From the cell containing the given text, extract its center point as [x, y] coordinate. 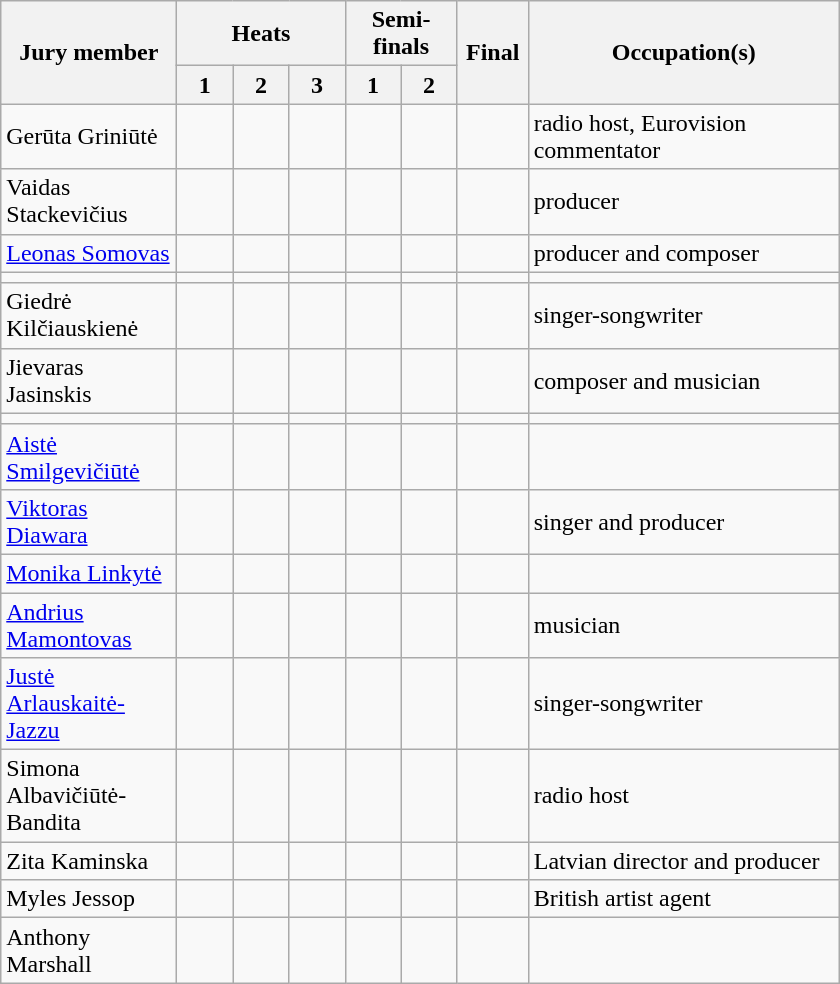
Justė Arlauskaitė-Jazzu [89, 704]
Simona Albavičiūtė-Bandita [89, 796]
producer [684, 202]
Semi-finals [401, 34]
British artist agent [684, 899]
Jievaras Jasinskis [89, 380]
Andrius Mamontovas [89, 624]
singer and producer [684, 522]
Myles Jessop [89, 899]
radio host [684, 796]
Zita Kaminska [89, 861]
Latvian director and producer [684, 861]
Leonas Somovas [89, 253]
Heats [261, 34]
Anthony Marshall [89, 950]
3 [317, 85]
Gerūta Griniūtė [89, 136]
Jury member [89, 52]
Vaidas Stackevičius [89, 202]
composer and musician [684, 380]
Final [492, 52]
Occupation(s) [684, 52]
Viktoras Diawara [89, 522]
Giedrė Kilčiauskienė [89, 316]
radio host, Eurovision commentator [684, 136]
producer and composer [684, 253]
musician [684, 624]
Monika Linkytė [89, 573]
Aistė Smilgevičiūtė [89, 456]
